Pinpoint the cell where the given text exists, returning its (x, y) midpoint coordinate. 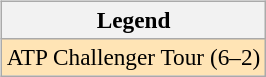
ATP Challenger Tour (6–2) (133, 57)
Legend (133, 20)
